Find where the given text appears and provide that cell's center as (x, y) coordinate. 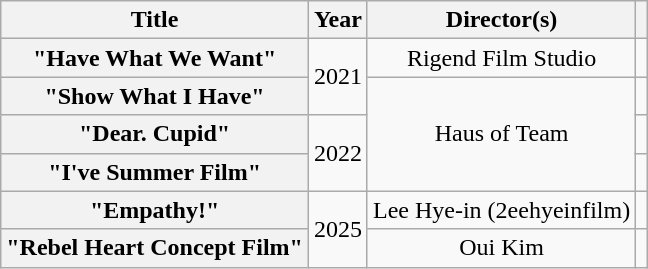
Year (338, 20)
"I've Summer Film" (155, 172)
Lee Hye-in (2eehyeinfilm) (501, 210)
"Show What I Have" (155, 96)
"Have What We Want" (155, 58)
Haus of Team (501, 134)
"Empathy!" (155, 210)
Director(s) (501, 20)
2025 (338, 229)
"Dear. Cupid" (155, 134)
Oui Kim (501, 248)
Rigend Film Studio (501, 58)
Title (155, 20)
2021 (338, 77)
"Rebel Heart Concept Film" (155, 248)
2022 (338, 153)
